For the text-containing cell, return its midpoint in [x, y] coordinate format. 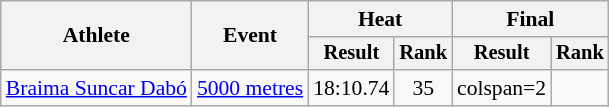
Braima Suncar Dabó [96, 88]
35 [423, 88]
Heat [380, 19]
Event [250, 36]
5000 metres [250, 88]
colspan=2 [502, 88]
18:10.74 [351, 88]
Athlete [96, 36]
Final [530, 19]
